Detect which cell encompasses the target text, then output its (X, Y) center coordinate. 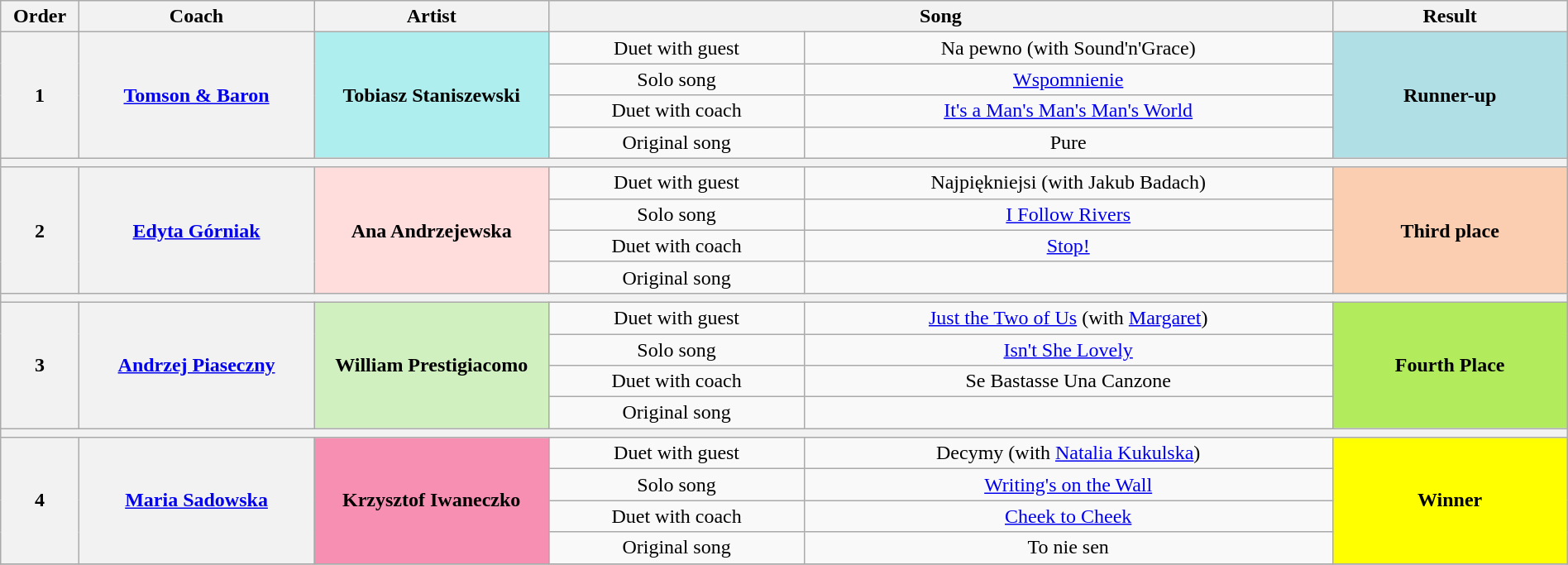
Ana Andrzejewska (432, 230)
1 (40, 95)
Isn't She Lovely (1068, 350)
Third place (1450, 230)
Just the Two of Us (with Margaret) (1068, 318)
2 (40, 230)
Maria Sadowska (196, 500)
Order (40, 17)
4 (40, 500)
To nie sen (1068, 548)
Stop! (1068, 246)
Pure (1068, 142)
I Follow Rivers (1068, 214)
Wspomnienie (1068, 79)
Artist (432, 17)
3 (40, 365)
Na pewno (with Sound'n'Grace) (1068, 48)
Writing's on the Wall (1068, 485)
Tomson & Baron (196, 95)
Runner-up (1450, 95)
Decymy (with Natalia Kukulska) (1068, 453)
Fourth Place (1450, 365)
Tobiasz Staniszewski (432, 95)
Se Bastasse Una Canzone (1068, 381)
Song (941, 17)
Winner (1450, 500)
Cheek to Cheek (1068, 516)
Andrzej Piaseczny (196, 365)
William Prestigiacomo (432, 365)
Najpiękniejsi (with Jakub Badach) (1068, 183)
Result (1450, 17)
Coach (196, 17)
It's a Man's Man's Man's World (1068, 111)
Krzysztof Iwaneczko (432, 500)
Edyta Górniak (196, 230)
